Find where the given text appears and provide that cell's center as (X, Y) coordinate. 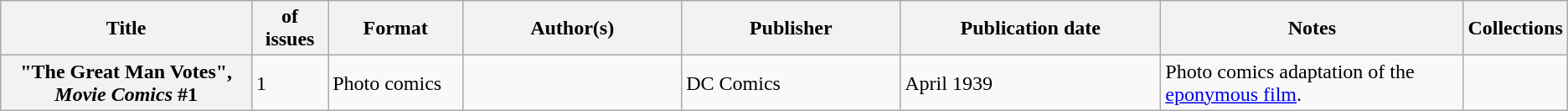
Photo comics (395, 82)
Photo comics adaptation of the eponymous film. (1312, 82)
April 1939 (1030, 82)
Publisher (791, 29)
Title (126, 29)
Collections (1515, 29)
1 (290, 82)
of issues (290, 29)
DC Comics (791, 82)
Publication date (1030, 29)
"The Great Man Votes", Movie Comics #1 (126, 82)
Format (395, 29)
Notes (1312, 29)
Author(s) (573, 29)
